From the cell containing the given text, extract its center point as (x, y) coordinate. 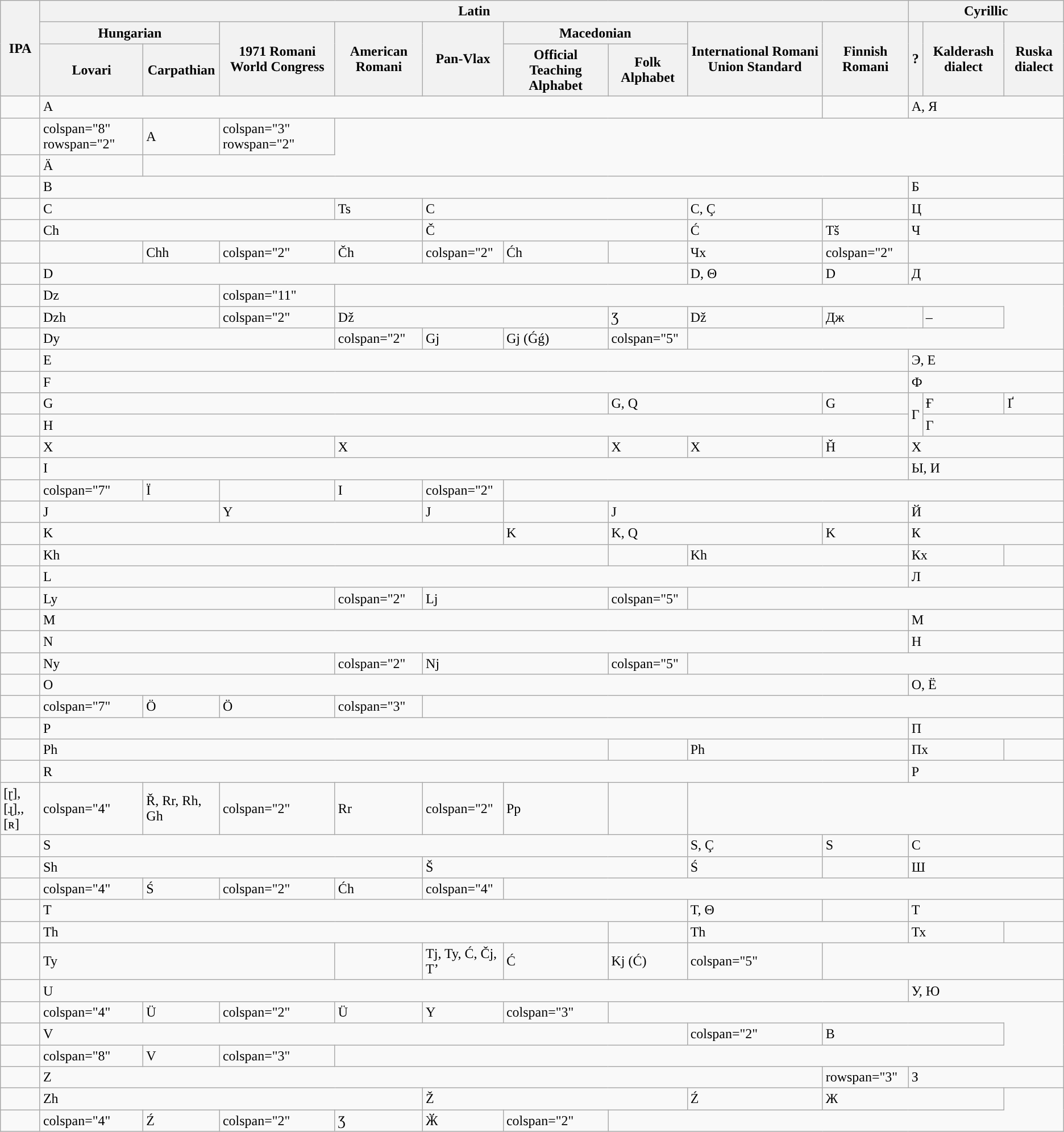
colspan="11" (277, 295)
Ȟ (865, 447)
1971 Romani World Congress (277, 59)
Folk Alphabet (648, 70)
Lj (516, 598)
Ғ (963, 404)
Nj (516, 664)
K, Q (715, 533)
Macedonian (595, 33)
Zh (231, 1099)
Ch (231, 230)
American Romani (379, 59)
П (986, 728)
Д (986, 273)
D, Θ (755, 273)
Пх (956, 750)
[ɽ],[ɻ],,[ʀ] (20, 808)
Р (986, 772)
Gj (Ǵǵ) (556, 339)
Ä (91, 165)
Dy (188, 339)
B (474, 187)
Тх (956, 932)
colspan="3" rowspan="2" (277, 136)
Official Teaching Alphabet (556, 70)
M (474, 620)
P (474, 728)
А, Я (986, 107)
IPA (20, 48)
Gj (463, 339)
Ґ (1034, 404)
Н (986, 641)
М (986, 620)
Ч (986, 230)
Ф (986, 382)
T, Θ (755, 910)
Sh (231, 867)
Ny (188, 664)
Ly (188, 598)
Carpathian (182, 70)
В (913, 1034)
Kj (Ć) (648, 961)
Š (555, 867)
C, Ç (755, 209)
Т (986, 910)
Z (431, 1077)
Lovari (91, 70)
N (474, 641)
Finnish Romani (865, 59)
H (474, 425)
Čh (379, 252)
Ř, Rr, Rh, Gh (182, 808)
U (474, 990)
Й (986, 512)
Hungarian (130, 33)
У, Ю (986, 990)
Cyrillic (986, 11)
– (963, 317)
Tj, Ty, Ć, Čj, T’ (463, 961)
Б (986, 187)
Х (986, 447)
Ы, И (986, 468)
Ӂ (463, 1121)
Чх (755, 252)
E (474, 360)
Chh (182, 252)
I (474, 468)
Dzh (130, 317)
Č (555, 230)
R (474, 772)
Tš (865, 230)
G, Q (715, 404)
L (474, 577)
К (986, 533)
Э, Е (986, 360)
S, Ç (755, 845)
Dz (130, 295)
Рр (556, 808)
Kalderash dialect (963, 59)
І (379, 490)
? (915, 59)
З (986, 1077)
International Romani Union Standard (755, 59)
rowspan="3" (865, 1077)
colspan="8" (91, 1056)
Ruska dialect (1034, 59)
Ш (986, 867)
Кх (956, 555)
T (364, 910)
С (986, 845)
colspan="8" rowspan="2" (91, 136)
Ï (182, 490)
Ts (379, 209)
О, Ё (986, 685)
Ž (555, 1099)
Л (986, 577)
F (474, 382)
Ж (913, 1099)
Ty (188, 961)
Дж (872, 317)
Pan-Vlax (463, 59)
Ц (986, 209)
Latin (474, 11)
Rr (379, 808)
O (474, 685)
